Output the [X, Y] coordinate of the center of the cell containing the given text.  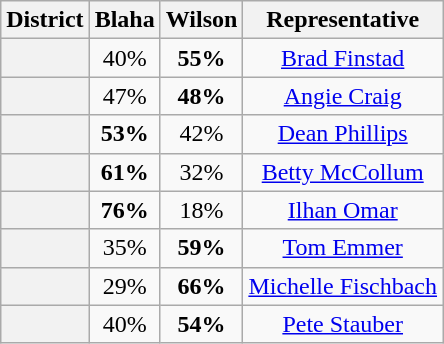
Wilson [202, 20]
Tom Emmer [343, 248]
55% [202, 58]
Representative [343, 20]
Dean Phillips [343, 134]
53% [124, 134]
42% [202, 134]
48% [202, 96]
District [45, 20]
54% [202, 324]
Angie Craig [343, 96]
Blaha [124, 20]
Brad Finstad [343, 58]
32% [202, 172]
59% [202, 248]
29% [124, 286]
35% [124, 248]
47% [124, 96]
66% [202, 286]
61% [124, 172]
Ilhan Omar [343, 210]
76% [124, 210]
Betty McCollum [343, 172]
Michelle Fischbach [343, 286]
Pete Stauber [343, 324]
18% [202, 210]
